Identify which cell holds the provided text, then report its [x, y] central coordinate. 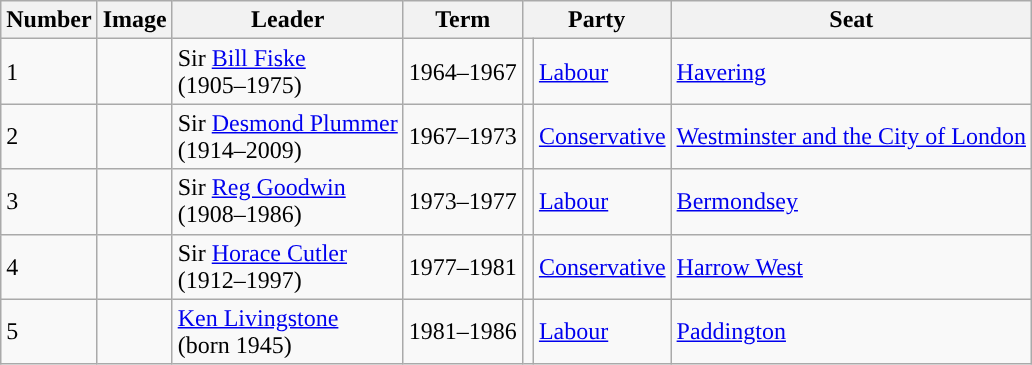
Sir Desmond Plummer(1914–2009) [288, 136]
Sir Reg Goodwin(1908–1986) [288, 202]
Ken Livingstone(born 1945) [288, 332]
1981–1986 [462, 332]
Seat [851, 20]
Sir Bill Fiske(1905–1975) [288, 72]
3 [49, 202]
Term [462, 20]
Number [49, 20]
1967–1973 [462, 136]
Image [134, 20]
Paddington [851, 332]
1 [49, 72]
Party [596, 20]
4 [49, 266]
Bermondsey [851, 202]
Sir Horace Cutler(1912–1997) [288, 266]
Leader [288, 20]
5 [49, 332]
1964–1967 [462, 72]
2 [49, 136]
Harrow West [851, 266]
Havering [851, 72]
Westminster and the City of London [851, 136]
1973–1977 [462, 202]
1977–1981 [462, 266]
